Pinpoint the cell where the given text exists, returning its (X, Y) midpoint coordinate. 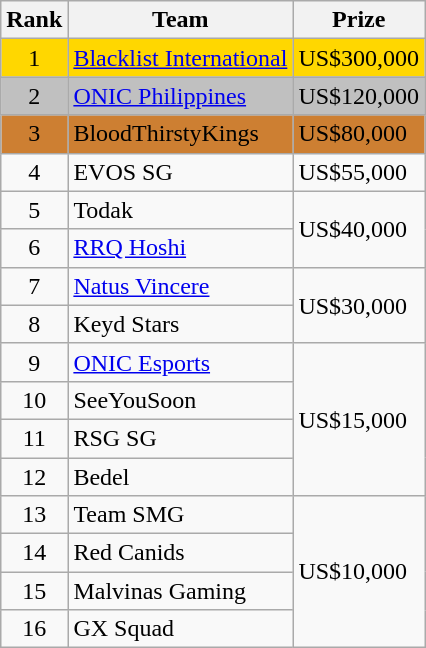
US$40,000 (359, 229)
Red Canids (180, 553)
7 (34, 286)
12 (34, 477)
ONIC Philippines (180, 96)
Team SMG (180, 515)
US$80,000 (359, 134)
Bedel (180, 477)
14 (34, 553)
13 (34, 515)
BloodThirstyKings (180, 134)
3 (34, 134)
Blacklist International (180, 58)
Keyd Stars (180, 324)
2 (34, 96)
6 (34, 248)
US$55,000 (359, 172)
US$30,000 (359, 305)
US$120,000 (359, 96)
5 (34, 210)
8 (34, 324)
9 (34, 362)
US$15,000 (359, 419)
GX Squad (180, 629)
RSG SG (180, 438)
1 (34, 58)
Todak (180, 210)
10 (34, 400)
4 (34, 172)
ONIC Esports (180, 362)
Malvinas Gaming (180, 591)
US$10,000 (359, 572)
US$300,000 (359, 58)
16 (34, 629)
15 (34, 591)
Rank (34, 20)
EVOS SG (180, 172)
Prize (359, 20)
Team (180, 20)
Natus Vincere (180, 286)
SeeYouSoon (180, 400)
11 (34, 438)
RRQ Hoshi (180, 248)
